Pinpoint the cell where the given text exists, returning its [X, Y] midpoint coordinate. 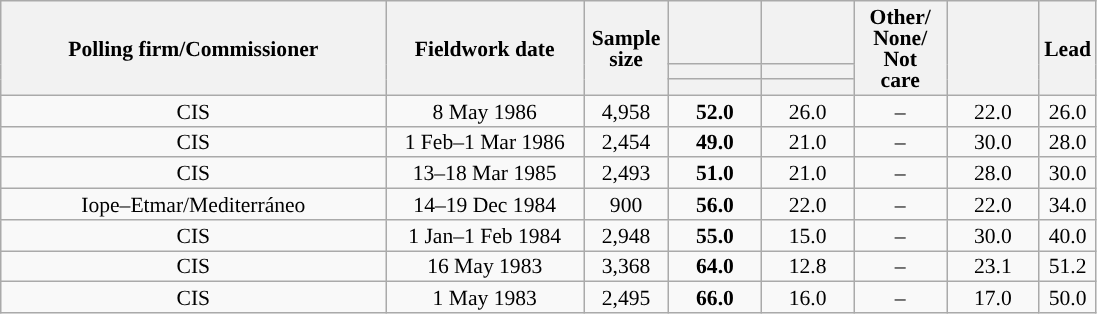
2,495 [626, 298]
Sample size [626, 48]
17.0 [992, 298]
4,958 [626, 110]
Iope–Etmar/Mediterráneo [194, 204]
51.0 [716, 174]
64.0 [716, 266]
Fieldwork date [485, 48]
50.0 [1068, 298]
52.0 [716, 110]
40.0 [1068, 236]
2,948 [626, 236]
Polling firm/Commissioner [194, 48]
14–19 Dec 1984 [485, 204]
66.0 [716, 298]
49.0 [716, 142]
56.0 [716, 204]
16 May 1983 [485, 266]
8 May 1986 [485, 110]
12.8 [808, 266]
13–18 Mar 1985 [485, 174]
34.0 [1068, 204]
3,368 [626, 266]
55.0 [716, 236]
Lead [1068, 48]
2,493 [626, 174]
15.0 [808, 236]
2,454 [626, 142]
16.0 [808, 298]
900 [626, 204]
1 Feb–1 Mar 1986 [485, 142]
1 Jan–1 Feb 1984 [485, 236]
1 May 1983 [485, 298]
51.2 [1068, 266]
Other/None/Notcare [900, 48]
23.1 [992, 266]
